Output the [x, y] coordinate of the center of the cell containing the given text.  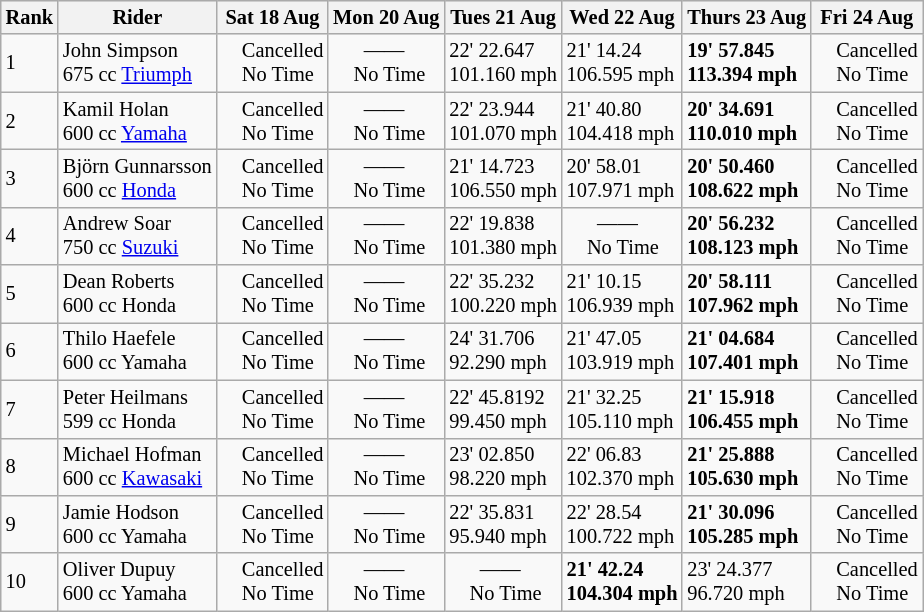
2 [30, 121]
22' 22.647 101.160 mph [502, 63]
Thilo Haefele 600 cc Yamaha [138, 351]
22' 23.944 101.070 mph [502, 121]
Kamil Holan 600 cc Yamaha [138, 121]
21' 47.05 103.919 mph [622, 351]
22' 35.831 95.940 mph [502, 524]
21' 25.888 105.630 mph [746, 467]
Mon 20 Aug [386, 17]
Sat 18 Aug [273, 17]
7 [30, 409]
Fri 24 Aug [867, 17]
Tues 21 Aug [502, 17]
21' 32.25 105.110 mph [622, 409]
19' 57.845 113.394 mph [746, 63]
5 [30, 294]
24' 31.706 92.290 mph [502, 351]
Peter Heilmans 599 cc Honda [138, 409]
20' 34.691 110.010 mph [746, 121]
Andrew Soar 750 cc Suzuki [138, 236]
21' 10.15 106.939 mph [622, 294]
21' 30.096 105.285 mph [746, 524]
John Simpson 675 cc Triumph [138, 63]
Michael Hofman 600 cc Kawasaki [138, 467]
22' 35.232 100.220 mph [502, 294]
Dean Roberts 600 cc Honda [138, 294]
Jamie Hodson 600 cc Yamaha [138, 524]
Rider [138, 17]
21' 15.918 106.455 mph [746, 409]
Rank [30, 17]
22' 19.838 101.380 mph [502, 236]
4 [30, 236]
Björn Gunnarsson 600 cc Honda [138, 178]
Wed 22 Aug [622, 17]
21' 42.24 104.304 mph [622, 582]
Thurs 23 Aug [746, 17]
10 [30, 582]
Oliver Dupuy 600 cc Yamaha [138, 582]
20' 50.460 108.622 mph [746, 178]
20' 58.111 107.962 mph [746, 294]
1 [30, 63]
22' 06.83 102.370 mph [622, 467]
21' 14.723 106.550 mph [502, 178]
22' 45.8192 99.450 mph [502, 409]
23' 24.377 96.720 mph [746, 582]
8 [30, 467]
6 [30, 351]
21' 40.80 104.418 mph [622, 121]
23' 02.850 98.220 mph [502, 467]
22' 28.54 100.722 mph [622, 524]
20' 58.01 107.971 mph [622, 178]
21' 04.684 107.401 mph [746, 351]
20' 56.232 108.123 mph [746, 236]
3 [30, 178]
9 [30, 524]
21' 14.24 106.595 mph [622, 63]
